Detect which cell encompasses the target text, then output its [x, y] center coordinate. 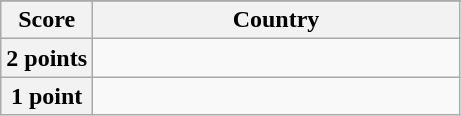
Score [47, 20]
Country [276, 20]
1 point [47, 96]
2 points [47, 58]
